For the text-containing cell, return its midpoint in (X, Y) coordinate format. 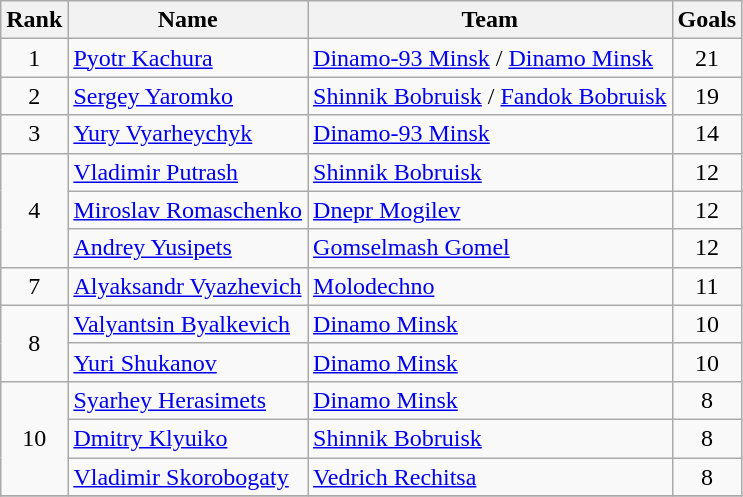
Dinamo-93 Minsk (490, 134)
Molodechno (490, 286)
Dnepr Mogilev (490, 210)
Goals (707, 20)
Gomselmash Gomel (490, 248)
2 (34, 96)
Syarhey Herasimets (188, 400)
19 (707, 96)
Alyaksandr Vyazhevich (188, 286)
Sergey Yaromko (188, 96)
Valyantsin Byalkevich (188, 324)
14 (707, 134)
Shinnik Bobruisk / Fandok Bobruisk (490, 96)
1 (34, 58)
Vladimir Skorobogaty (188, 477)
11 (707, 286)
Pyotr Kachura (188, 58)
Name (188, 20)
Yury Vyarheychyk (188, 134)
Team (490, 20)
Rank (34, 20)
Dinamo-93 Minsk / Dinamo Minsk (490, 58)
Yuri Shukanov (188, 362)
21 (707, 58)
3 (34, 134)
Andrey Yusipets (188, 248)
4 (34, 210)
Dmitry Klyuiko (188, 438)
Miroslav Romaschenko (188, 210)
7 (34, 286)
Vladimir Putrash (188, 172)
Vedrich Rechitsa (490, 477)
